Locate the cell with the specified text and output its [x, y] center coordinate. 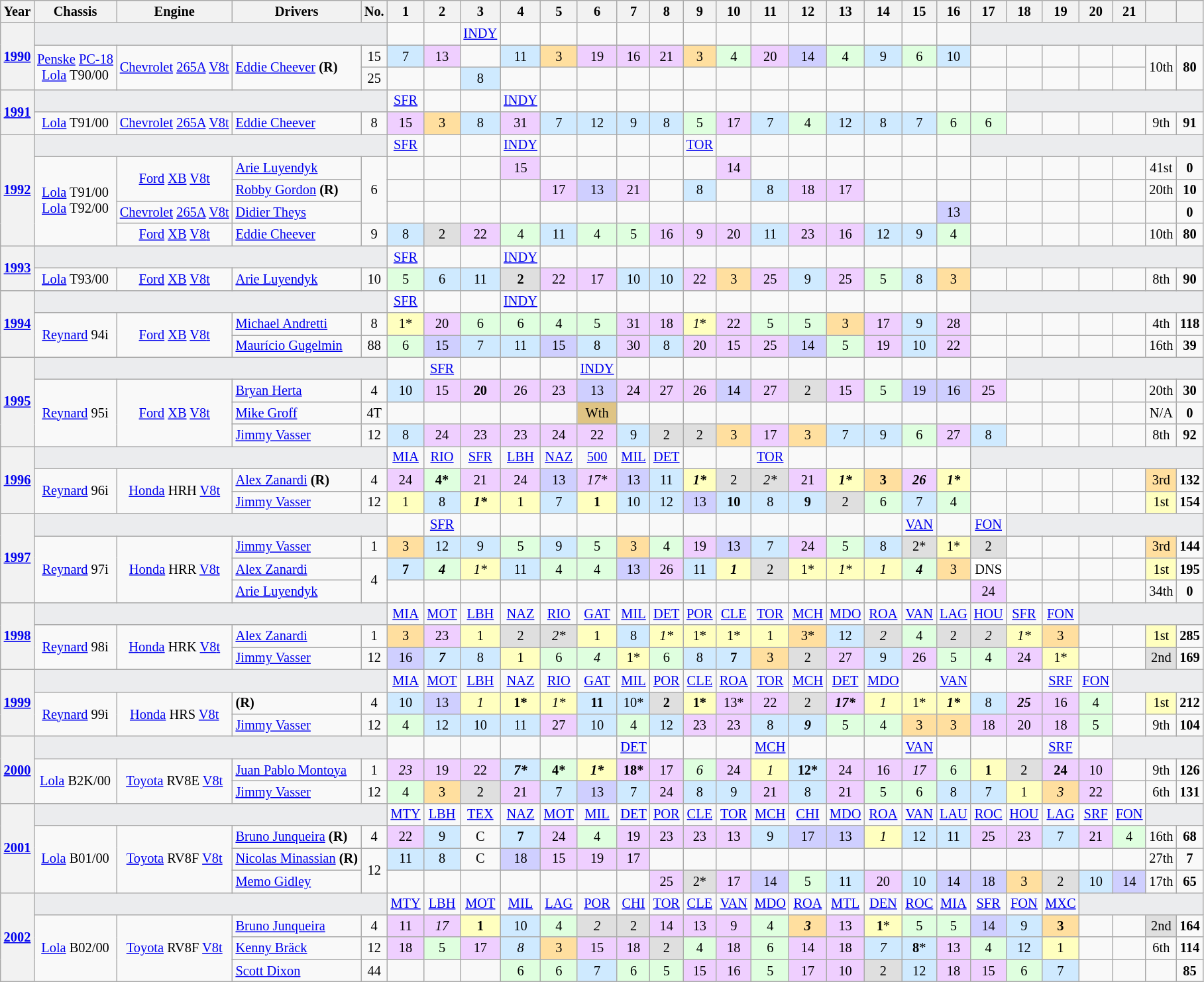
Penske PC-18Lola T90/00 [76, 68]
Honda HRR V8t [175, 569]
41st [1161, 168]
Drivers [297, 11]
Juan Pablo Montoya [297, 770]
N/A [1161, 413]
Year [17, 11]
Reynard 98i [76, 647]
Kenny Bräck [297, 948]
3* [808, 636]
1991 [17, 111]
114 [1189, 948]
Toyota RV8E V8t [175, 781]
TEX [481, 814]
88 [374, 346]
212 [1189, 703]
1996 [17, 480]
Reynard 97i [76, 569]
1997 [17, 558]
2001 [17, 848]
68 [1189, 837]
131 [1189, 792]
Robby Gordon (R) [297, 190]
169 [1189, 658]
104 [1189, 725]
Bryan Herta [297, 390]
LAU [954, 814]
Bruno Junqueira [297, 926]
90 [1189, 279]
Reynard 94i [76, 335]
4T [374, 413]
17th [1161, 881]
MXC [1060, 904]
154 [1189, 502]
Wth [598, 413]
Honda HRS V8t [175, 714]
1993 [17, 268]
500 [598, 457]
Lola B02/00 [76, 948]
118 [1189, 324]
85 [1189, 971]
1999 [17, 702]
126 [1189, 770]
Lola B01/00 [76, 859]
(R) [297, 703]
12* [808, 770]
1994 [17, 323]
285 [1189, 636]
Alex Zanardi (R) [297, 480]
1995 [17, 402]
DNS [989, 569]
44 [374, 971]
Maurício Gugelmin [297, 346]
1990 [17, 56]
1998 [17, 636]
4th [1161, 324]
34th [1161, 591]
Reynard 99i [76, 714]
164 [1189, 926]
91 [1189, 123]
27th [1161, 859]
No. [374, 11]
Nicolas Minassian (R) [297, 859]
18* [633, 770]
65 [1189, 881]
7* [521, 770]
Eddie Cheever (R) [297, 68]
Lola T93/00 [76, 279]
Engine [175, 11]
Michael Andretti [297, 324]
Reynard 96i [76, 490]
2000 [17, 770]
Reynard 95i [76, 412]
Chassis [76, 11]
195 [1189, 569]
Honda HRH V8t [175, 490]
Memo Gidley [297, 881]
28 [954, 324]
Lola B2K/00 [76, 781]
132 [1189, 480]
Lola T91/00Lola T92/00 [76, 201]
Scott Dixon [297, 971]
MTL [846, 904]
144 [1189, 547]
13* [734, 703]
8* [920, 948]
Lola T91/00 [76, 123]
Mike Groff [297, 413]
39 [1189, 346]
DEN [883, 904]
Bruno Junqueira (R) [297, 837]
Honda HRK V8t [175, 647]
10* [633, 703]
1992 [17, 190]
2002 [17, 937]
92 [1189, 435]
Didier Theys [297, 212]
